Detect which cell encompasses the target text, then output its [X, Y] center coordinate. 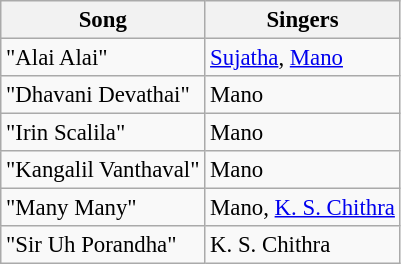
"Irin Scalila" [103, 133]
Song [103, 20]
"Many Many" [103, 208]
"Kangalil Vanthaval" [103, 170]
K. S. Chithra [302, 245]
"Sir Uh Porandha" [103, 245]
"Alai Alai" [103, 58]
Mano, K. S. Chithra [302, 208]
Sujatha, Mano [302, 58]
"Dhavani Devathai" [103, 95]
Singers [302, 20]
